Identify which cell holds the provided text, then report its [x, y] central coordinate. 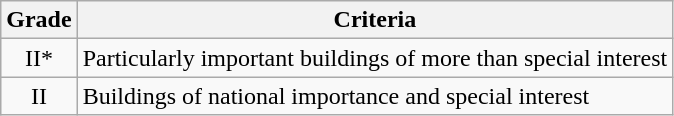
Buildings of national importance and special interest [375, 96]
Criteria [375, 20]
Particularly important buildings of more than special interest [375, 58]
II* [39, 58]
Grade [39, 20]
II [39, 96]
